Provide the (x, y) coordinate of the cell's center where the given text is located.  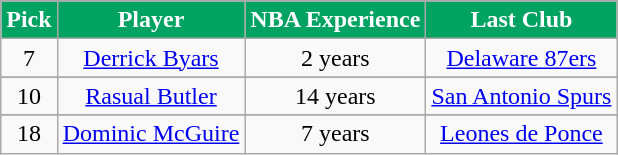
Pick (29, 20)
14 years (336, 96)
18 (29, 134)
Derrick Byars (151, 58)
Last Club (522, 20)
Rasual Butler (151, 96)
10 (29, 96)
San Antonio Spurs (522, 96)
7 (29, 58)
2 years (336, 58)
Player (151, 20)
Leones de Ponce (522, 134)
Dominic McGuire (151, 134)
NBA Experience (336, 20)
Delaware 87ers (522, 58)
7 years (336, 134)
